Pinpoint the cell where the given text exists, returning its [x, y] midpoint coordinate. 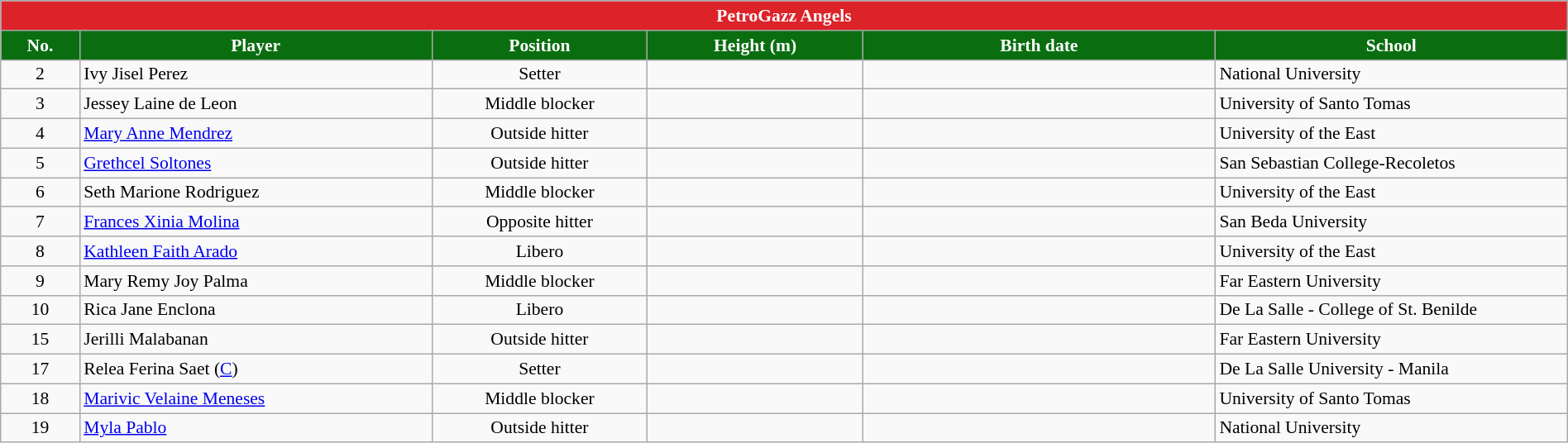
Relea Ferina Saet (C) [256, 369]
Player [256, 45]
17 [40, 369]
Opposite hitter [539, 222]
Height (m) [756, 45]
5 [40, 163]
8 [40, 251]
Myla Pablo [256, 428]
San Beda University [1391, 222]
4 [40, 134]
Position [539, 45]
3 [40, 104]
18 [40, 398]
15 [40, 340]
PetroGazz Angels [784, 16]
Seth Marione Rodriguez [256, 193]
9 [40, 281]
De La Salle University - Manila [1391, 369]
Rica Jane Enclona [256, 310]
10 [40, 310]
Kathleen Faith Arado [256, 251]
Birth date [1039, 45]
Jessey Laine de Leon [256, 104]
19 [40, 428]
School [1391, 45]
Marivic Velaine Meneses [256, 398]
Grethcel Soltones [256, 163]
Ivy Jisel Perez [256, 74]
No. [40, 45]
Mary Anne Mendrez [256, 134]
De La Salle - College of St. Benilde [1391, 310]
Frances Xinia Molina [256, 222]
Mary Remy Joy Palma [256, 281]
San Sebastian College-Recoletos [1391, 163]
6 [40, 193]
2 [40, 74]
7 [40, 222]
Jerilli Malabanan [256, 340]
